Output the [x, y] coordinate of the center of the cell containing the given text.  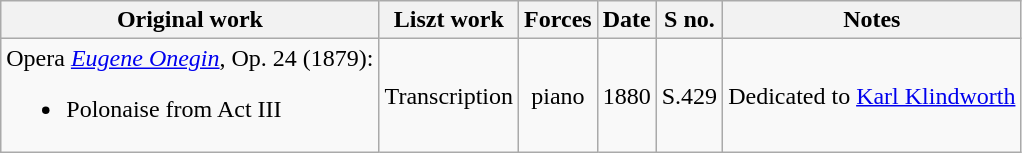
Notes [872, 20]
Transcription [449, 96]
piano [558, 96]
1880 [626, 96]
Forces [558, 20]
S.429 [689, 96]
Dedicated to Karl Klindworth [872, 96]
Opera Eugene Onegin, Op. 24 (1879):Polonaise from Act III [190, 96]
S no. [689, 20]
Date [626, 20]
Original work [190, 20]
Liszt work [449, 20]
